Identify which cell holds the provided text, then report its [x, y] central coordinate. 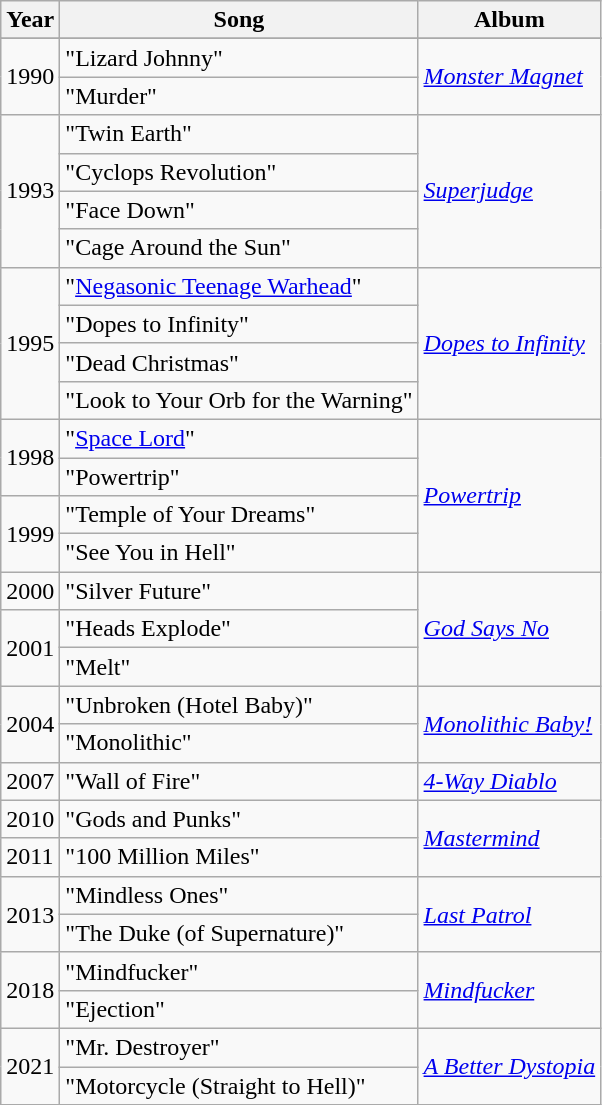
2013 [30, 914]
God Says No [510, 629]
"Ejection" [239, 1009]
2010 [30, 819]
"Murder" [239, 96]
"Cyclops Revolution" [239, 172]
"Motorcycle (Straight to Hell)" [239, 1085]
2004 [30, 724]
"Face Down" [239, 210]
Mastermind [510, 838]
Song [239, 20]
"100 Million Miles" [239, 857]
1999 [30, 534]
"Temple of Your Dreams" [239, 515]
Dopes to Infinity [510, 343]
1998 [30, 457]
1990 [30, 77]
"Mindfucker" [239, 971]
"Dead Christmas" [239, 362]
"Space Lord" [239, 438]
"See You in Hell" [239, 553]
"Lizard Johnny" [239, 58]
Last Patrol [510, 914]
Mindfucker [510, 990]
1995 [30, 343]
"Look to Your Orb for the Warning" [239, 400]
1993 [30, 191]
2000 [30, 591]
"Cage Around the Sun" [239, 248]
2021 [30, 1066]
"Wall of Fire" [239, 781]
Monolithic Baby! [510, 724]
"Silver Future" [239, 591]
"Monolithic" [239, 743]
"Negasonic Teenage Warhead" [239, 286]
"The Duke (of Supernature)" [239, 933]
Superjudge [510, 191]
"Gods and Punks" [239, 819]
Monster Magnet [510, 77]
Album [510, 20]
2001 [30, 648]
"Mindless Ones" [239, 895]
Powertrip [510, 495]
2018 [30, 990]
"Powertrip" [239, 477]
"Heads Explode" [239, 629]
A Better Dystopia [510, 1066]
"Dopes to Infinity" [239, 324]
Year [30, 20]
"Twin Earth" [239, 134]
2011 [30, 857]
2007 [30, 781]
"Mr. Destroyer" [239, 1047]
"Unbroken (Hotel Baby)" [239, 705]
"Melt" [239, 667]
4-Way Diablo [510, 781]
